Scan for the cell matching the given text and deliver its [x, y] coordinate at center. 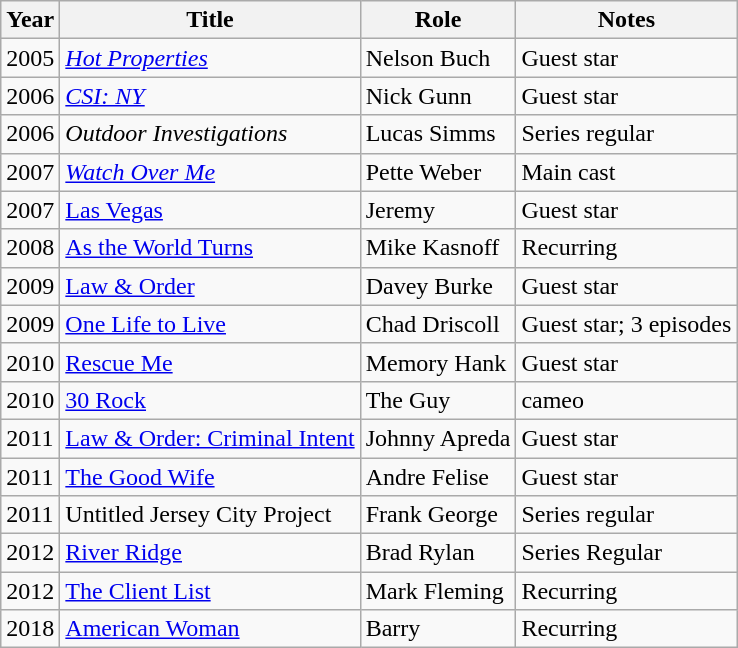
Memory Hank [438, 362]
Andre Felise [438, 477]
Jeremy [438, 210]
One Life to Live [210, 324]
Hot Properties [210, 58]
Las Vegas [210, 210]
Nick Gunn [438, 96]
Johnny Apreda [438, 438]
Law & Order: Criminal Intent [210, 438]
Davey Burke [438, 286]
Nelson Buch [438, 58]
2018 [30, 629]
2005 [30, 58]
Series Regular [626, 553]
cameo [626, 400]
2008 [30, 248]
As the World Turns [210, 248]
Title [210, 20]
The Guy [438, 400]
The Good Wife [210, 477]
Chad Driscoll [438, 324]
Untitled Jersey City Project [210, 515]
American Woman [210, 629]
Barry [438, 629]
Role [438, 20]
Brad Rylan [438, 553]
Mark Fleming [438, 591]
Frank George [438, 515]
Pette Weber [438, 172]
The Client List [210, 591]
CSI: NY [210, 96]
Rescue Me [210, 362]
Notes [626, 20]
Guest star; 3 episodes [626, 324]
Main cast [626, 172]
Year [30, 20]
Watch Over Me [210, 172]
Outdoor Investigations [210, 134]
Lucas Simms [438, 134]
Law & Order [210, 286]
30 Rock [210, 400]
Mike Kasnoff [438, 248]
River Ridge [210, 553]
